Detect which cell encompasses the target text, then output its (X, Y) center coordinate. 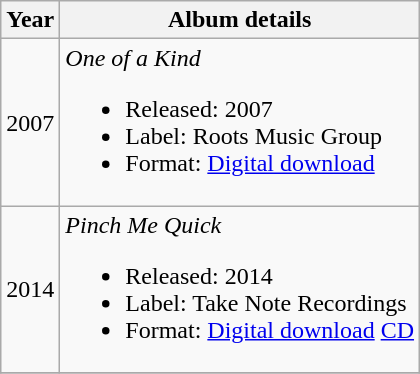
One of a KindReleased: 2007Label: Roots Music GroupFormat: Digital download (240, 122)
Year (30, 20)
2014 (30, 290)
Pinch Me QuickReleased: 2014Label: Take Note RecordingsFormat: Digital download CD (240, 290)
Album details (240, 20)
2007 (30, 122)
